Provide the (x, y) coordinate of the cell's center where the given text is located.  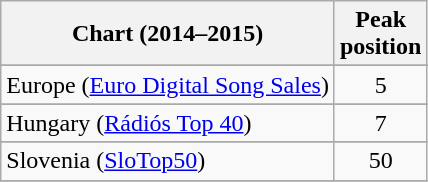
Slovenia (SloTop50) (168, 161)
Europe (Euro Digital Song Sales) (168, 85)
Hungary (Rádiós Top 40) (168, 123)
50 (380, 161)
Chart (2014–2015) (168, 34)
Peakposition (380, 34)
7 (380, 123)
5 (380, 85)
